Search for the cell housing the specified text and yield its [X, Y] center coordinate. 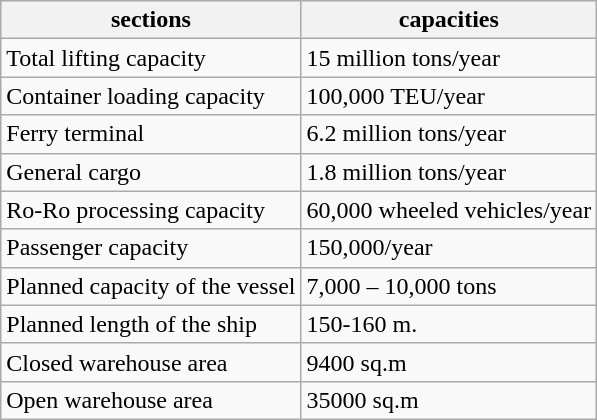
General cargo [151, 172]
Planned capacity of the vessel [151, 286]
7,000 – 10,000 tons [449, 286]
1.8 million tons/year [449, 172]
150-160 m. [449, 324]
Total lifting capacity [151, 58]
9400 sq.m [449, 362]
Passenger capacity [151, 248]
60,000 wheeled vehicles/year [449, 210]
6.2 million tons/year [449, 134]
Planned length of the ship [151, 324]
15 million tons/year [449, 58]
Container loading capacity [151, 96]
Closed warehouse area [151, 362]
150,000/year [449, 248]
Open warehouse area [151, 400]
100,000 TEU/year [449, 96]
sections [151, 20]
capacities [449, 20]
35000 sq.m [449, 400]
Ro-Ro processing capacity [151, 210]
Ferry terminal [151, 134]
